Locate the cell with the specified text and output its (x, y) center coordinate. 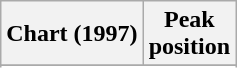
Peakposition (189, 34)
Chart (1997) (72, 34)
